Locate the cell with the specified text and output its (X, Y) center coordinate. 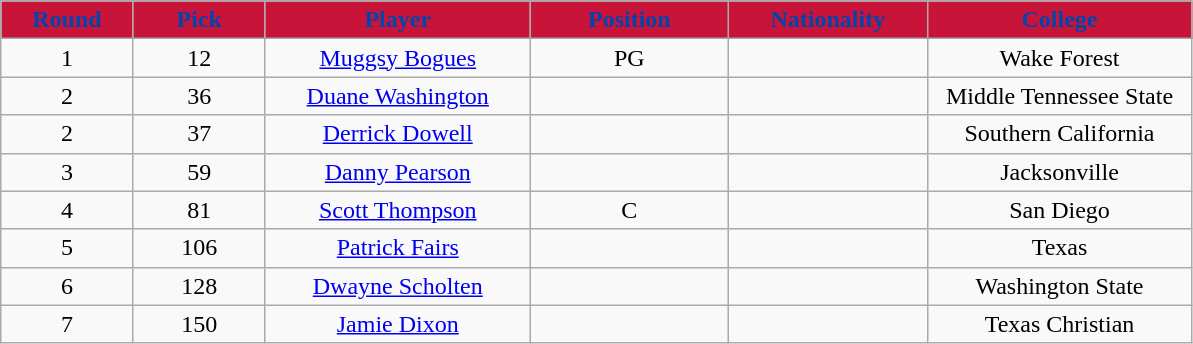
37 (199, 134)
128 (199, 286)
Position (630, 20)
Washington State (1060, 286)
Scott Thompson (398, 210)
Jamie Dixon (398, 324)
6 (67, 286)
College (1060, 20)
Player (398, 20)
4 (67, 210)
36 (199, 96)
Round (67, 20)
Texas Christian (1060, 324)
Derrick Dowell (398, 134)
Patrick Fairs (398, 248)
PG (630, 58)
59 (199, 172)
7 (67, 324)
3 (67, 172)
81 (199, 210)
Middle Tennessee State (1060, 96)
150 (199, 324)
5 (67, 248)
Wake Forest (1060, 58)
Jacksonville (1060, 172)
Dwayne Scholten (398, 286)
106 (199, 248)
Texas (1060, 248)
Southern California (1060, 134)
San Diego (1060, 210)
C (630, 210)
Nationality (828, 20)
12 (199, 58)
Pick (199, 20)
Muggsy Bogues (398, 58)
Danny Pearson (398, 172)
Duane Washington (398, 96)
1 (67, 58)
